Find where the given text appears and provide that cell's center as (X, Y) coordinate. 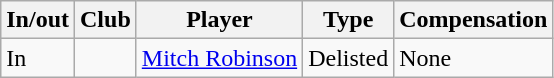
In/out (38, 20)
Mitch Robinson (219, 58)
None (474, 58)
Type (348, 20)
Player (219, 20)
In (38, 58)
Compensation (474, 20)
Club (106, 20)
Delisted (348, 58)
